Detect which cell encompasses the target text, then output its (x, y) center coordinate. 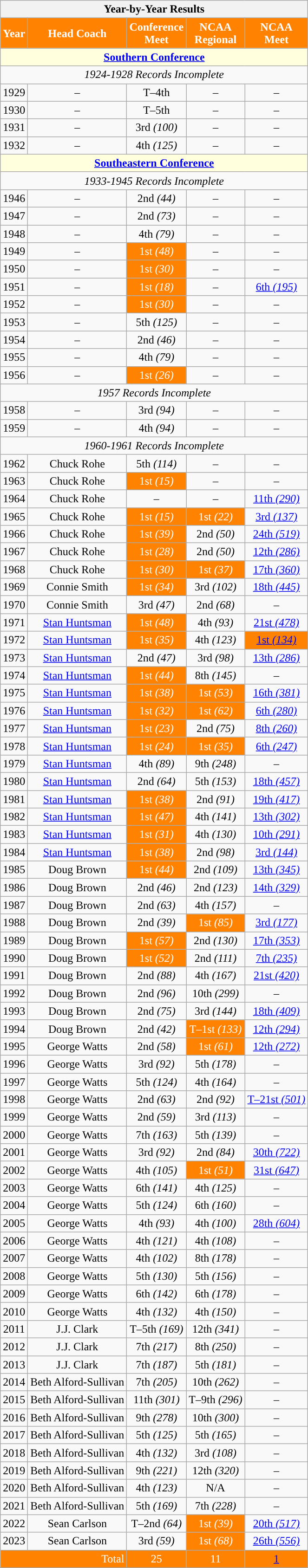
1st (57) (157, 940)
3rd (100) (157, 128)
1930 (14, 110)
4th (130) (216, 835)
4th (89) (157, 764)
2nd (92) (216, 1100)
1977 (14, 728)
2nd (96) (157, 993)
1986 (14, 888)
1st (18) (157, 287)
1976 (14, 711)
1 (276, 1559)
12th (286) (276, 552)
2000 (14, 1135)
10th (300) (216, 1418)
5th (156) (216, 1276)
7th (163) (157, 1135)
T–21st (501) (276, 1100)
1st (23) (157, 728)
4th (164) (216, 1082)
2nd (44) (157, 198)
1974 (14, 675)
1970 (14, 605)
2nd (39) (157, 923)
Southern Conference (154, 57)
2022 (14, 1523)
1st (52) (157, 958)
2015 (14, 1400)
4th (102) (157, 1258)
Total (64, 1559)
1st (62) (216, 711)
20th (517) (276, 1523)
17th (360) (276, 570)
7th (205) (157, 1382)
14th (329) (276, 888)
2nd (88) (157, 976)
4th (150) (216, 1311)
5th (130) (157, 1276)
1951 (14, 287)
2nd (98) (216, 852)
2006 (14, 1241)
8th (178) (216, 1258)
1959 (14, 428)
2016 (14, 1418)
1972 (14, 640)
26th (556) (276, 1541)
1st (34) (157, 587)
1984 (14, 852)
1966 (14, 534)
9th (248) (216, 764)
10th (299) (216, 993)
1950 (14, 269)
3rd (98) (216, 658)
1st (24) (157, 746)
5th (178) (216, 1064)
1960-1961 Records Incomplete (154, 446)
5th (114) (157, 463)
NCAAMeet (276, 33)
1985 (14, 870)
1954 (14, 340)
3rd (94) (157, 410)
28th (604) (276, 1223)
1st (134) (276, 640)
9th (278) (157, 1418)
12th (272) (276, 1046)
1996 (14, 1064)
1953 (14, 322)
18th (457) (276, 781)
2nd (64) (157, 781)
3rd (113) (216, 1117)
5th (153) (216, 781)
1948 (14, 233)
1991 (14, 976)
Head Coach (77, 33)
6th (247) (276, 746)
1995 (14, 1046)
3rd (108) (216, 1453)
2002 (14, 1170)
12th (341) (216, 1329)
2nd (59) (157, 1117)
2018 (14, 1453)
18th (445) (276, 587)
1929 (14, 92)
Year-by-Year Results (154, 9)
2010 (14, 1311)
30th (722) (276, 1153)
5th (169) (157, 1506)
3rd (177) (276, 923)
5th (139) (216, 1135)
8th (250) (216, 1347)
3rd (47) (157, 605)
2nd (68) (216, 605)
1932 (14, 145)
1931 (14, 128)
1969 (14, 587)
18th (409) (276, 1011)
5th (165) (216, 1435)
4th (121) (157, 1241)
1947 (14, 216)
12th (320) (216, 1471)
19th (417) (276, 799)
10th (291) (276, 835)
1st (22) (216, 517)
7th (228) (216, 1506)
1st (47) (157, 817)
2nd (73) (157, 216)
2nd (84) (216, 1153)
N/A (216, 1488)
1st (51) (216, 1170)
1st (68) (216, 1541)
3rd (59) (157, 1541)
2nd (91) (216, 799)
5th (181) (216, 1364)
13th (286) (276, 658)
2007 (14, 1258)
6th (160) (216, 1205)
T–2nd (64) (157, 1523)
1988 (14, 923)
2014 (14, 1382)
13th (302) (276, 817)
1st (85) (216, 923)
1997 (14, 1082)
2nd (58) (157, 1046)
3rd (102) (216, 587)
1990 (14, 958)
2008 (14, 1276)
1978 (14, 746)
1957 Records Incomplete (154, 393)
2nd (42) (157, 1029)
12th (294) (276, 1029)
1989 (14, 940)
7th (187) (157, 1364)
16th (381) (276, 693)
1st (37) (216, 570)
2nd (47) (157, 658)
2nd (123) (216, 888)
1958 (14, 410)
2001 (14, 1153)
4th (100) (216, 1223)
4th (157) (216, 905)
11th (290) (276, 499)
2019 (14, 1471)
31st (647) (276, 1170)
1st (61) (216, 1046)
1973 (14, 658)
4th (167) (216, 976)
6th (178) (216, 1294)
7th (217) (157, 1347)
6th (141) (157, 1188)
7th (235) (276, 958)
Year (14, 33)
11 (216, 1559)
1983 (14, 835)
T–5th (169) (157, 1329)
2013 (14, 1364)
1979 (14, 764)
1998 (14, 1100)
1924-1928 Records Incomplete (154, 75)
10th (262) (216, 1382)
T–4th (157, 92)
6th (195) (276, 287)
11th (301) (157, 1400)
1987 (14, 905)
25 (157, 1559)
1st (53) (216, 693)
9th (221) (157, 1471)
1968 (14, 570)
T–5th (157, 110)
4th (108) (216, 1241)
1981 (14, 799)
6th (142) (157, 1294)
2017 (14, 1435)
1946 (14, 198)
2nd (109) (216, 870)
4th (105) (157, 1170)
2nd (111) (216, 958)
8th (260) (276, 728)
2009 (14, 1294)
NCAARegional (216, 33)
2003 (14, 1188)
2012 (14, 1347)
6th (280) (276, 711)
1999 (14, 1117)
21st (420) (276, 976)
1956 (14, 375)
13th (345) (276, 870)
2021 (14, 1506)
1st (26) (157, 375)
4th (94) (157, 428)
21st (478) (276, 622)
1965 (14, 517)
ConferenceMeet (157, 33)
24th (519) (276, 534)
17th (353) (276, 940)
1967 (14, 552)
T–9th (296) (216, 1400)
2020 (14, 1488)
2023 (14, 1541)
1980 (14, 781)
1955 (14, 357)
2nd (130) (216, 940)
T–1st (133) (216, 1029)
4th (141) (216, 817)
1933-1945 Records Incomplete (154, 181)
3rd (137) (276, 517)
8th (145) (216, 675)
1982 (14, 817)
1964 (14, 499)
1994 (14, 1029)
2004 (14, 1205)
1963 (14, 481)
1962 (14, 463)
1992 (14, 993)
1st (32) (157, 711)
1st (28) (157, 552)
1949 (14, 252)
Southeastern Conference (154, 163)
1993 (14, 1011)
2011 (14, 1329)
1st (31) (157, 835)
2005 (14, 1223)
1971 (14, 622)
1975 (14, 693)
1952 (14, 305)
